Find where the given text appears and provide that cell's center as [X, Y] coordinate. 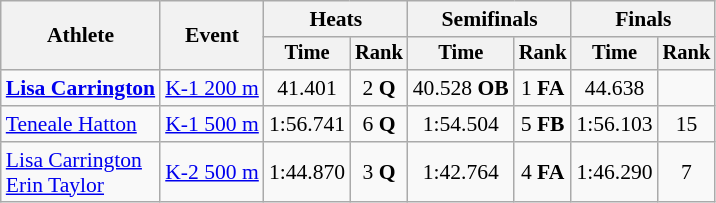
1:54.504 [461, 124]
15 [687, 124]
Athlete [80, 36]
Finals [643, 19]
Lisa CarringtonErin Taylor [80, 172]
Event [212, 36]
7 [687, 172]
Heats [336, 19]
1:44.870 [307, 172]
6 Q [379, 124]
1:42.764 [461, 172]
1:56.741 [307, 124]
Semifinals [490, 19]
K-1 500 m [212, 124]
44.638 [614, 88]
2 Q [379, 88]
3 Q [379, 172]
Teneale Hatton [80, 124]
K-1 200 m [212, 88]
5 FB [543, 124]
4 FA [543, 172]
1 FA [543, 88]
1:46.290 [614, 172]
40.528 OB [461, 88]
K-2 500 m [212, 172]
1:56.103 [614, 124]
Lisa Carrington [80, 88]
41.401 [307, 88]
